Return [x, y] of the center of cell containing provided text 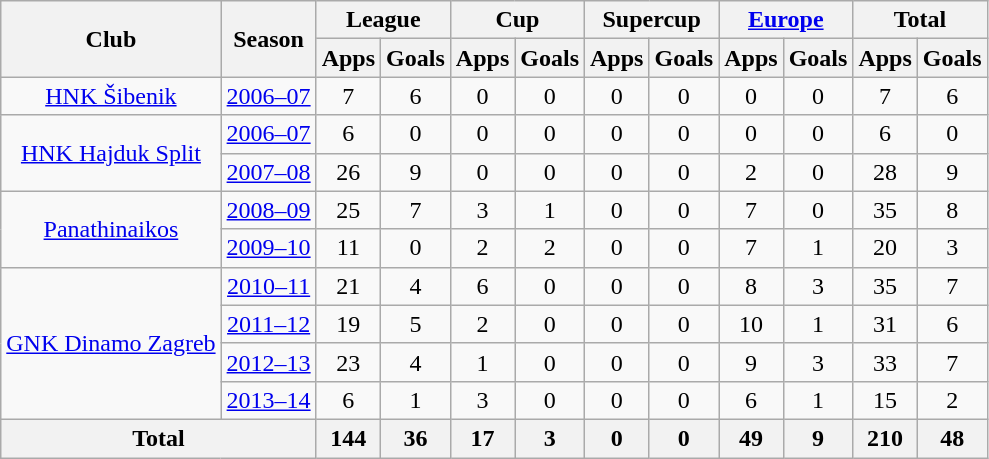
23 [348, 362]
GNK Dinamo Zagreb [111, 343]
48 [952, 438]
Season [268, 39]
20 [885, 248]
5 [416, 324]
Club [111, 39]
25 [348, 210]
League [383, 20]
Cup [517, 20]
21 [348, 286]
144 [348, 438]
2009–10 [268, 248]
HNK Šibenik [111, 96]
17 [482, 438]
10 [751, 324]
210 [885, 438]
Europe [786, 20]
15 [885, 400]
28 [885, 172]
33 [885, 362]
HNK Hajduk Split [111, 153]
26 [348, 172]
Supercup [652, 20]
49 [751, 438]
2007–08 [268, 172]
2012–13 [268, 362]
2008–09 [268, 210]
11 [348, 248]
2011–12 [268, 324]
2013–14 [268, 400]
2010–11 [268, 286]
31 [885, 324]
Panathinaikos [111, 229]
19 [348, 324]
36 [416, 438]
